Output the (X, Y) coordinate of the center of the cell containing the given text.  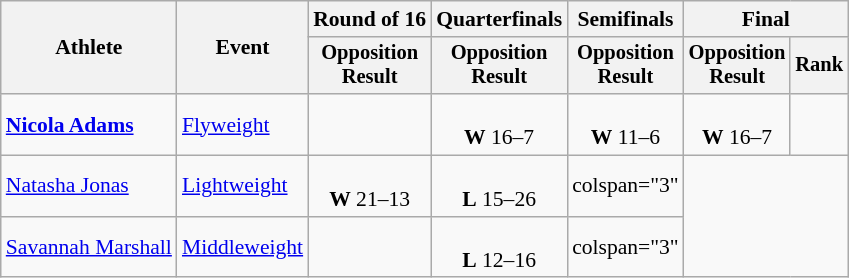
W 21–13 (370, 186)
Round of 16 (370, 19)
Natasha Jonas (89, 186)
Event (242, 48)
Rank (819, 66)
Lightweight (242, 186)
Quarterfinals (499, 19)
Middleweight (242, 248)
Nicola Adams (89, 124)
Savannah Marshall (89, 248)
Flyweight (242, 124)
L 12–16 (499, 248)
Semifinals (626, 19)
Final (766, 19)
W 11–6 (626, 124)
L 15–26 (499, 186)
Athlete (89, 48)
